Determine the (x, y) coordinate at the center of the cell enclosing the given text.  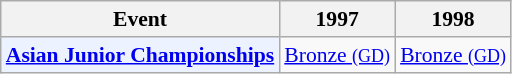
1998 (453, 19)
Event (140, 19)
Asian Junior Championships (140, 55)
1997 (337, 19)
